Return [X, Y] of the center of cell containing provided text 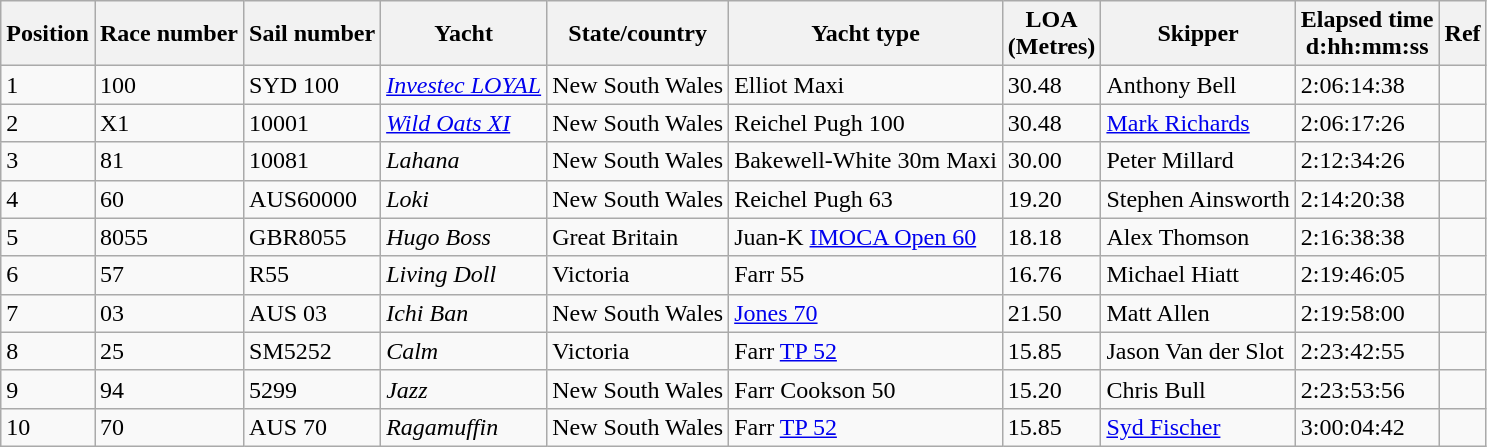
Yacht [464, 34]
18.18 [1052, 237]
81 [168, 161]
30.00 [1052, 161]
State/country [638, 34]
21.50 [1052, 313]
Investec LOYAL [464, 85]
10001 [312, 123]
Syd Fischer [1198, 427]
AUS60000 [312, 199]
2:12:34:26 [1367, 161]
Sail number [312, 34]
2:23:42:55 [1367, 351]
Peter Millard [1198, 161]
3 [48, 161]
5299 [312, 389]
2:06:17:26 [1367, 123]
1 [48, 85]
AUS 03 [312, 313]
Position [48, 34]
Bakewell-White 30m Maxi [866, 161]
Loki [464, 199]
Stephen Ainsworth [1198, 199]
9 [48, 389]
Jazz [464, 389]
Mark Richards [1198, 123]
4 [48, 199]
Race number [168, 34]
25 [168, 351]
8055 [168, 237]
6 [48, 275]
Skipper [1198, 34]
16.76 [1052, 275]
2:06:14:38 [1367, 85]
Reichel Pugh 100 [866, 123]
2:19:58:00 [1367, 313]
Wild Oats XI [464, 123]
5 [48, 237]
7 [48, 313]
Farr Cookson 50 [866, 389]
Jason Van der Slot [1198, 351]
Juan-K IMOCA Open 60 [866, 237]
Anthony Bell [1198, 85]
Farr 55 [866, 275]
94 [168, 389]
19.20 [1052, 199]
60 [168, 199]
SM5252 [312, 351]
GBR8055 [312, 237]
Chris Bull [1198, 389]
R55 [312, 275]
Living Doll [464, 275]
AUS 70 [312, 427]
3:00:04:42 [1367, 427]
Michael Hiatt [1198, 275]
Jones 70 [866, 313]
57 [168, 275]
SYD 100 [312, 85]
2:23:53:56 [1367, 389]
100 [168, 85]
Reichel Pugh 63 [866, 199]
Great Britain [638, 237]
15.20 [1052, 389]
Lahana [464, 161]
03 [168, 313]
LOA (Metres) [1052, 34]
Calm [464, 351]
X1 [168, 123]
Hugo Boss [464, 237]
Elliot Maxi [866, 85]
10081 [312, 161]
Ref [1462, 34]
70 [168, 427]
2 [48, 123]
Ichi Ban [464, 313]
10 [48, 427]
Matt Allen [1198, 313]
2:19:46:05 [1367, 275]
2:14:20:38 [1367, 199]
Ragamuffin [464, 427]
8 [48, 351]
Yacht type [866, 34]
2:16:38:38 [1367, 237]
Alex Thomson [1198, 237]
Elapsed time d:hh:mm:ss [1367, 34]
